Determine the [x, y] coordinate at the center of the cell enclosing the given text.  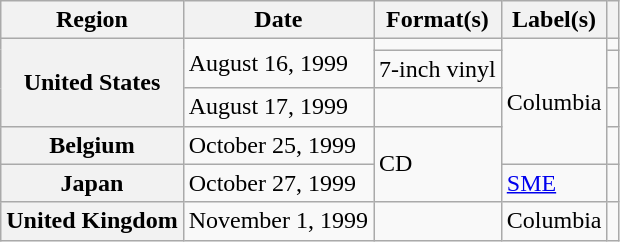
August 17, 1999 [278, 107]
Japan [92, 183]
August 16, 1999 [278, 64]
7-inch vinyl [438, 69]
SME [554, 183]
October 25, 1999 [278, 145]
CD [438, 164]
Region [92, 20]
United States [92, 82]
October 27, 1999 [278, 183]
Belgium [92, 145]
Date [278, 20]
November 1, 1999 [278, 221]
United Kingdom [92, 221]
Label(s) [554, 20]
Format(s) [438, 20]
